Locate the cell with the specified text and output its [X, Y] center coordinate. 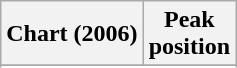
Peakposition [189, 34]
Chart (2006) [72, 34]
